Return (X, Y) of the center of cell containing provided text 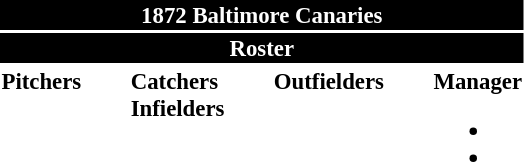
Roster (262, 48)
1872 Baltimore Canaries (262, 15)
